Capture the cell that displays the provided text and extract its (x, y) central coordinate. 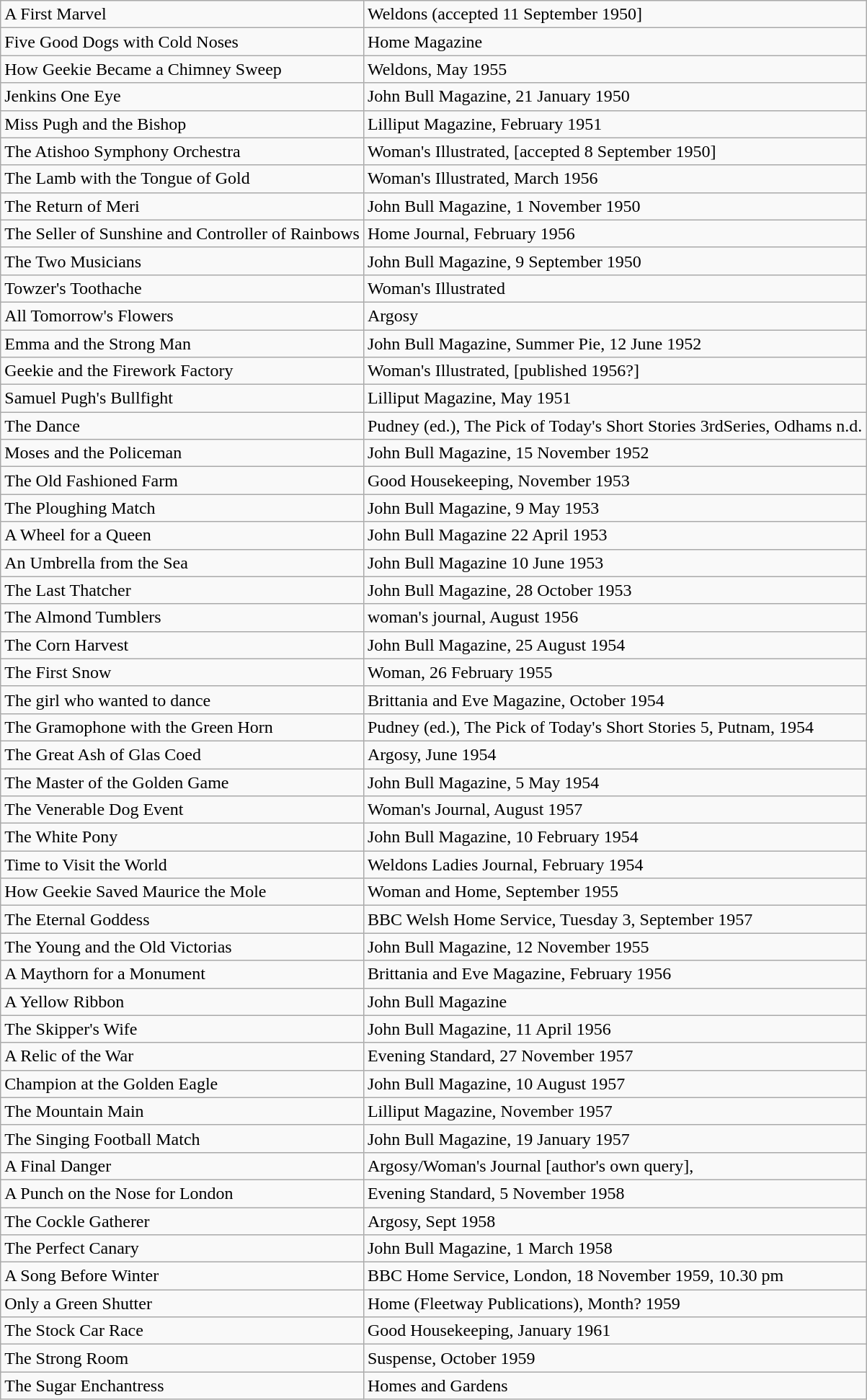
The Skipper's Wife (182, 1029)
The Almond Tumblers (182, 617)
John Bull Magazine, 5 May 1954 (614, 782)
The Corn Harvest (182, 645)
A Yellow Ribbon (182, 1002)
A Wheel for a Queen (182, 535)
A Relic of the War (182, 1056)
John Bull Magazine, 12 November 1955 (614, 947)
Argosy, Sept 1958 (614, 1221)
The Cockle Gatherer (182, 1221)
The Atishoo Symphony Orchestra (182, 151)
The Two Musicians (182, 261)
John Bull Magazine, 25 August 1954 (614, 645)
John Bull Magazine, 1 November 1950 (614, 206)
A Maythorn for a Monument (182, 974)
All Tomorrow's Flowers (182, 316)
John Bull Magazine, 15 November 1952 (614, 453)
John Bull Magazine, 21 January 1950 (614, 97)
The Gramophone with the Green Horn (182, 727)
Brittania and Eve Magazine, October 1954 (614, 700)
The White Pony (182, 837)
John Bull Magazine, 9 May 1953 (614, 508)
Pudney (ed.), The Pick of Today's Short Stories 3rdSeries, Odhams n.d. (614, 426)
Weldons (accepted 11 September 1950] (614, 14)
The Sugar Enchantress (182, 1386)
John Bull Magazine (614, 1002)
Woman's Illustrated (614, 288)
Evening Standard, 5 November 1958 (614, 1193)
A Song Before Winter (182, 1276)
Woman's Illustrated, [published 1956?] (614, 371)
Home Magazine (614, 42)
woman's journal, August 1956 (614, 617)
Lilliput Magazine, February 1951 (614, 124)
Home Journal, February 1956 (614, 233)
A First Marvel (182, 14)
A Final Danger (182, 1166)
The Strong Room (182, 1358)
John Bull Magazine 22 April 1953 (614, 535)
Weldons, May 1955 (614, 69)
Weldons Ladies Journal, February 1954 (614, 865)
John Bull Magazine, 11 April 1956 (614, 1029)
The Mountain Main (182, 1111)
The Perfect Canary (182, 1249)
Miss Pugh and the Bishop (182, 124)
John Bull Magazine, 10 August 1957 (614, 1084)
Woman's Journal, August 1957 (614, 810)
Five Good Dogs with Cold Noses (182, 42)
John Bull Magazine 10 June 1953 (614, 563)
The Venerable Dog Event (182, 810)
How Geekie Became a Chimney Sweep (182, 69)
Good Housekeeping, November 1953 (614, 481)
The Lamb with the Tongue of Gold (182, 179)
The girl who wanted to dance (182, 700)
Geekie and the Firework Factory (182, 371)
The Return of Meri (182, 206)
John Bull Magazine, 9 September 1950 (614, 261)
Samuel Pugh's Bullfight (182, 398)
Time to Visit the World (182, 865)
The Eternal Goddess (182, 919)
The Singing Football Match (182, 1138)
The Ploughing Match (182, 508)
Lilliput Magazine, May 1951 (614, 398)
Argosy/Woman's Journal [author's own query], (614, 1166)
The Young and the Old Victorias (182, 947)
An Umbrella from the Sea (182, 563)
Only a Green Shutter (182, 1303)
The Master of the Golden Game (182, 782)
Emma and the Strong Man (182, 344)
John Bull Magazine, 1 March 1958 (614, 1249)
Lilliput Magazine, November 1957 (614, 1111)
Argosy (614, 316)
The First Snow (182, 672)
The Seller of Sunshine and Controller of Rainbows (182, 233)
John Bull Magazine, 19 January 1957 (614, 1138)
Moses and the Policeman (182, 453)
Homes and Gardens (614, 1386)
John Bull Magazine, Summer Pie, 12 June 1952 (614, 344)
The Last Thatcher (182, 590)
The Great Ash of Glas Coed (182, 754)
John Bull Magazine, 10 February 1954 (614, 837)
Woman's Illustrated, March 1956 (614, 179)
The Dance (182, 426)
Jenkins One Eye (182, 97)
Woman and Home, September 1955 (614, 892)
Pudney (ed.), The Pick of Today's Short Stories 5, Putnam, 1954 (614, 727)
Woman's Illustrated, [accepted 8 September 1950] (614, 151)
Woman, 26 February 1955 (614, 672)
Champion at the Golden Eagle (182, 1084)
Argosy, June 1954 (614, 754)
BBC Welsh Home Service, Tuesday 3, September 1957 (614, 919)
BBC Home Service, London, 18 November 1959, 10.30 pm (614, 1276)
Evening Standard, 27 November 1957 (614, 1056)
Suspense, October 1959 (614, 1358)
John Bull Magazine, 28 October 1953 (614, 590)
The Stock Car Race (182, 1331)
Home (Fleetway Publications), Month? 1959 (614, 1303)
The Old Fashioned Farm (182, 481)
How Geekie Saved Maurice the Mole (182, 892)
A Punch on the Nose for London (182, 1193)
Towzer's Toothache (182, 288)
Good Housekeeping, January 1961 (614, 1331)
Brittania and Eve Magazine, February 1956 (614, 974)
